Provide the (X, Y) coordinate of the cell's center where the given text is located.  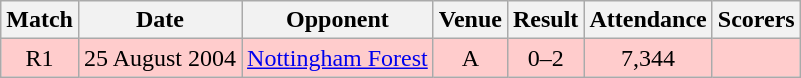
25 August 2004 (160, 58)
7,344 (648, 58)
A (470, 58)
Opponent (338, 20)
Match (40, 20)
R1 (40, 58)
Scorers (756, 20)
Nottingham Forest (338, 58)
0–2 (545, 58)
Venue (470, 20)
Result (545, 20)
Attendance (648, 20)
Date (160, 20)
